Identify which cell holds the provided text, then report its (X, Y) central coordinate. 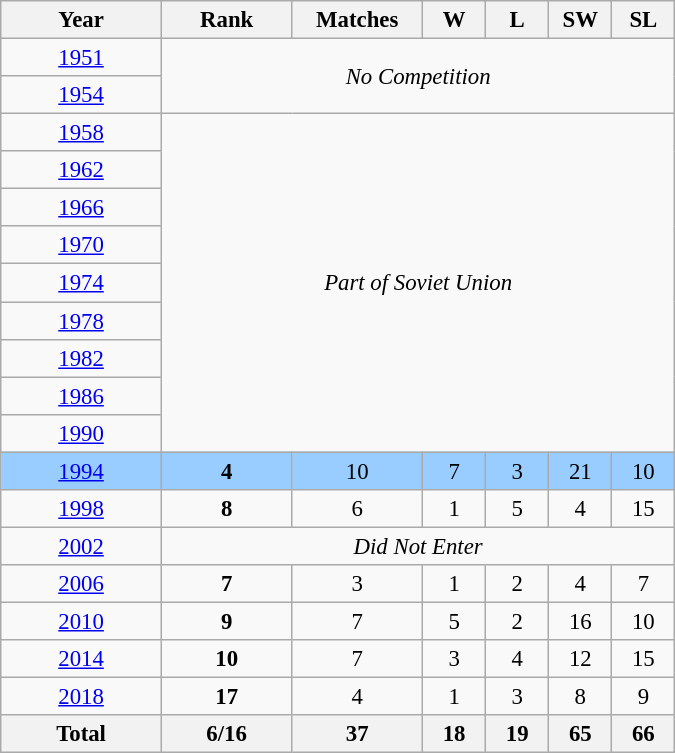
1994 (82, 471)
18 (454, 734)
1986 (82, 396)
1958 (82, 133)
1962 (82, 170)
1998 (82, 509)
1970 (82, 245)
65 (580, 734)
No Competition (418, 76)
1982 (82, 358)
1974 (82, 283)
1951 (82, 58)
2002 (82, 546)
16 (580, 621)
W (454, 20)
37 (358, 734)
Total (82, 734)
1954 (82, 95)
Part of Soviet Union (418, 283)
Year (82, 20)
2014 (82, 659)
66 (644, 734)
2006 (82, 584)
12 (580, 659)
Rank (226, 20)
1990 (82, 433)
SL (644, 20)
17 (226, 697)
L (518, 20)
2018 (82, 697)
19 (518, 734)
SW (580, 20)
6 (358, 509)
6/16 (226, 734)
Matches (358, 20)
2010 (82, 621)
21 (580, 471)
1978 (82, 321)
Did Not Enter (418, 546)
1966 (82, 208)
